Extract the (X, Y) coordinate from the center of the cell holding the provided text.  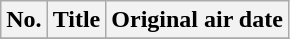
Original air date (198, 20)
Title (76, 20)
No. (24, 20)
